Capture the cell that displays the provided text and extract its (x, y) central coordinate. 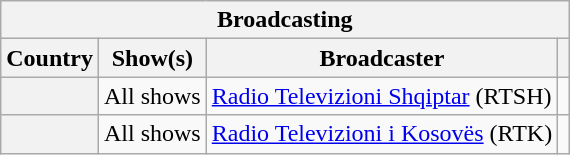
Radio Televizioni Shqiptar (RTSH) (382, 96)
Broadcaster (382, 58)
Radio Televizioni i Kosovës (RTK) (382, 134)
Show(s) (152, 58)
Country (50, 58)
Broadcasting (285, 20)
